From the cell containing the given text, extract its center point as (X, Y) coordinate. 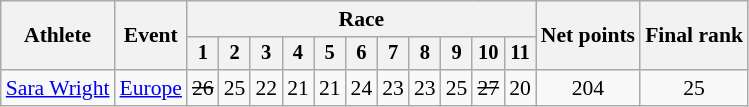
5 (330, 54)
27 (488, 88)
Race (362, 19)
6 (362, 54)
Sara Wright (58, 88)
11 (520, 54)
204 (588, 88)
24 (362, 88)
8 (425, 54)
22 (266, 88)
26 (203, 88)
Europe (151, 88)
9 (457, 54)
Event (151, 36)
7 (393, 54)
Final rank (694, 36)
Net points (588, 36)
4 (298, 54)
10 (488, 54)
20 (520, 88)
2 (235, 54)
Athlete (58, 36)
1 (203, 54)
3 (266, 54)
